Return the (x, y) coordinate for the center point of the cell that contains the specified text.  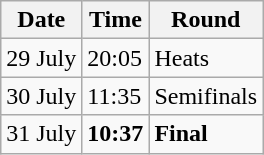
Heats (206, 58)
10:37 (116, 134)
Final (206, 134)
Time (116, 20)
Round (206, 20)
20:05 (116, 58)
Semifinals (206, 96)
29 July (42, 58)
31 July (42, 134)
30 July (42, 96)
Date (42, 20)
11:35 (116, 96)
